Output the (x, y) coordinate of the center of the cell containing the given text.  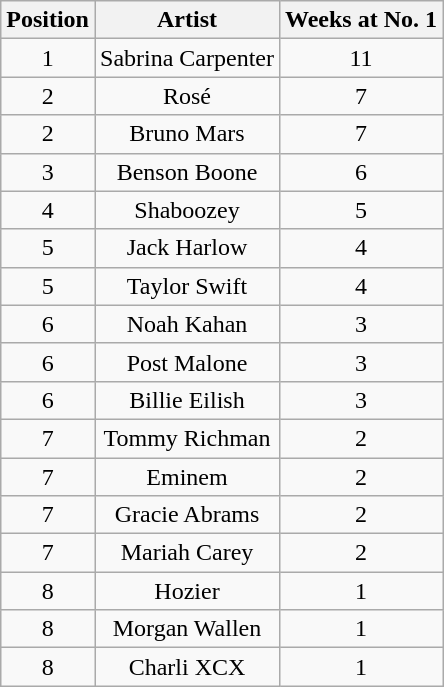
Billie Eilish (186, 400)
Shaboozey (186, 210)
Mariah Carey (186, 553)
11 (360, 58)
Post Malone (186, 362)
Sabrina Carpenter (186, 58)
Benson Boone (186, 172)
Position (48, 20)
Jack Harlow (186, 248)
Weeks at No. 1 (360, 20)
Tommy Richman (186, 438)
Noah Kahan (186, 324)
Charli XCX (186, 667)
Morgan Wallen (186, 629)
Bruno Mars (186, 134)
Eminem (186, 477)
Taylor Swift (186, 286)
Artist (186, 20)
Gracie Abrams (186, 515)
Hozier (186, 591)
Rosé (186, 96)
